Identify which cell holds the provided text, then report its (x, y) central coordinate. 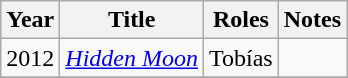
Title (132, 20)
Hidden Moon (132, 58)
Year (30, 20)
Tobías (242, 58)
Notes (312, 20)
2012 (30, 58)
Roles (242, 20)
